Locate the cell with the specified text and output its [X, Y] center coordinate. 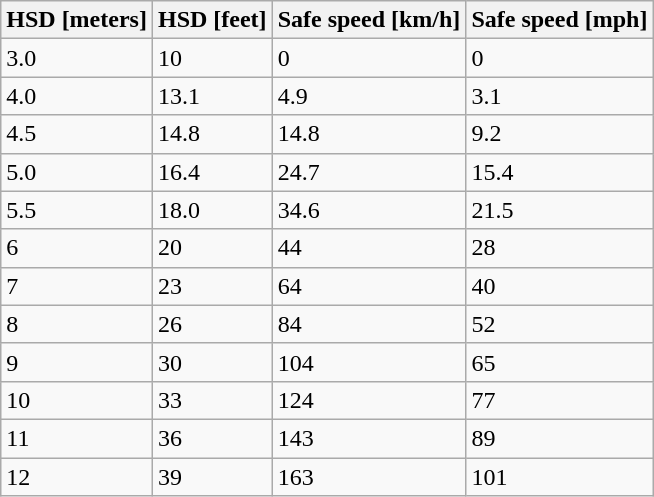
26 [212, 324]
124 [369, 400]
163 [369, 477]
9 [77, 362]
52 [560, 324]
9.2 [560, 134]
39 [212, 477]
7 [77, 286]
30 [212, 362]
3.0 [77, 58]
11 [77, 438]
34.6 [369, 210]
Safe speed [km/h] [369, 20]
Safe speed [mph] [560, 20]
4.9 [369, 96]
40 [560, 286]
33 [212, 400]
64 [369, 286]
44 [369, 248]
21.5 [560, 210]
24.7 [369, 172]
101 [560, 477]
84 [369, 324]
3.1 [560, 96]
5.5 [77, 210]
4.5 [77, 134]
6 [77, 248]
HSD [feet] [212, 20]
104 [369, 362]
HSD [meters] [77, 20]
13.1 [212, 96]
12 [77, 477]
89 [560, 438]
4.0 [77, 96]
15.4 [560, 172]
18.0 [212, 210]
16.4 [212, 172]
20 [212, 248]
65 [560, 362]
143 [369, 438]
77 [560, 400]
8 [77, 324]
5.0 [77, 172]
23 [212, 286]
36 [212, 438]
28 [560, 248]
